Capture the cell that displays the provided text and extract its [x, y] central coordinate. 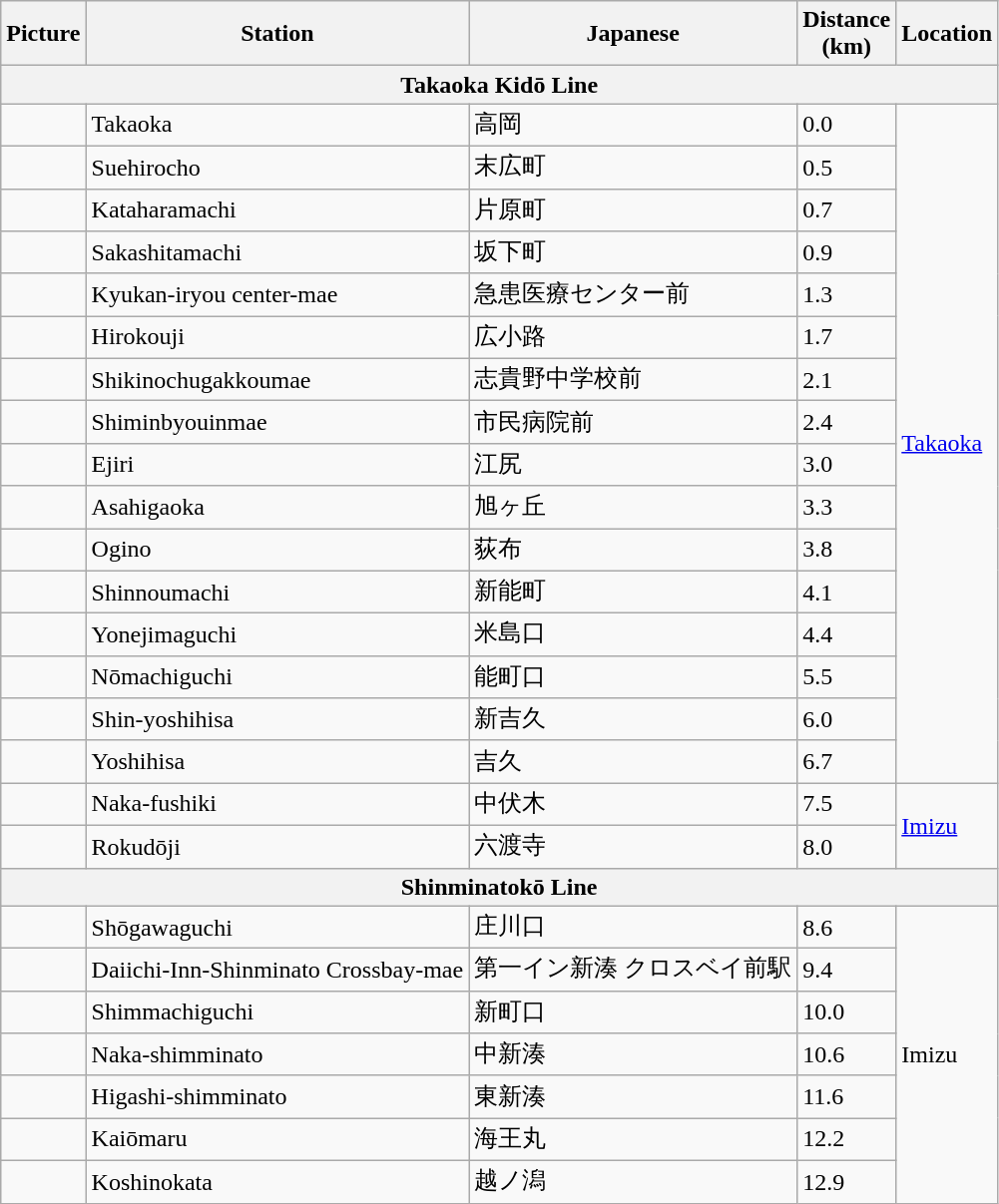
Yonejimaguchi [277, 634]
5.5 [846, 676]
片原町 [633, 209]
Koshinokata [277, 1181]
0.5 [846, 168]
Shōgawaguchi [277, 928]
Distance (km) [846, 34]
2.1 [846, 379]
越ノ潟 [633, 1181]
米島口 [633, 634]
新吉久 [633, 720]
荻布 [633, 551]
Higashi-shimminato [277, 1097]
Station [277, 34]
Nōmachiguchi [277, 676]
新能町 [633, 593]
Shinminatokō Line [499, 887]
Shin-yoshihisa [277, 720]
Ogino [277, 551]
Picture [44, 34]
Asahigaoka [277, 507]
3.3 [846, 507]
Japanese [633, 34]
高岡 [633, 126]
4.1 [846, 593]
市民病院前 [633, 423]
0.9 [846, 253]
Rokudōji [277, 846]
吉久 [633, 762]
中新湊 [633, 1055]
6.7 [846, 762]
0.7 [846, 209]
Naka-fushiki [277, 804]
Suehirocho [277, 168]
10.0 [846, 1011]
Daiichi-Inn-Shinminato Crossbay-mae [277, 970]
Shinnoumachi [277, 593]
Yoshihisa [277, 762]
海王丸 [633, 1139]
Ejiri [277, 465]
Hirokouji [277, 337]
8.0 [846, 846]
4.4 [846, 634]
Sakashitamachi [277, 253]
Location [947, 34]
Shikinochugakkoumae [277, 379]
1.7 [846, 337]
Shimmachiguchi [277, 1011]
3.0 [846, 465]
Naka-shimminato [277, 1055]
急患医療センター前 [633, 295]
旭ヶ丘 [633, 507]
9.4 [846, 970]
東新湊 [633, 1097]
0.0 [846, 126]
庄川口 [633, 928]
志貴野中学校前 [633, 379]
江尻 [633, 465]
中伏木 [633, 804]
Shiminbyouinmae [277, 423]
6.0 [846, 720]
1.3 [846, 295]
8.6 [846, 928]
Kyukan-iryou center-mae [277, 295]
12.9 [846, 1181]
坂下町 [633, 253]
3.8 [846, 551]
新町口 [633, 1011]
広小路 [633, 337]
六渡寺 [633, 846]
末広町 [633, 168]
第一イン新湊 クロスベイ前駅 [633, 970]
10.6 [846, 1055]
2.4 [846, 423]
Kaiōmaru [277, 1139]
7.5 [846, 804]
Kataharamachi [277, 209]
12.2 [846, 1139]
能町口 [633, 676]
11.6 [846, 1097]
Takaoka Kidō Line [499, 85]
